Provide the (x, y) coordinate of the cell's center where the given text is located.  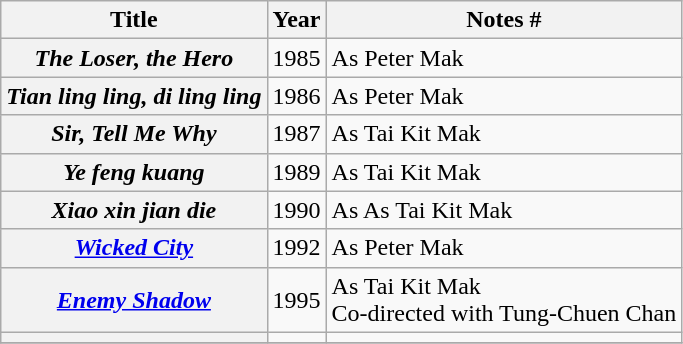
1987 (296, 134)
Title (134, 20)
1990 (296, 210)
Enemy Shadow (134, 300)
As As Tai Kit Mak (504, 210)
Ye feng kuang (134, 172)
1986 (296, 96)
Year (296, 20)
1992 (296, 248)
Tian ling ling, di ling ling (134, 96)
The Loser, the Hero (134, 58)
1995 (296, 300)
1989 (296, 172)
Wicked City (134, 248)
Notes # (504, 20)
1985 (296, 58)
Xiao xin jian die (134, 210)
As Tai Kit MakCo-directed with Tung-Chuen Chan (504, 300)
Sir, Tell Me Why (134, 134)
